Detect which cell encompasses the target text, then output its [X, Y] center coordinate. 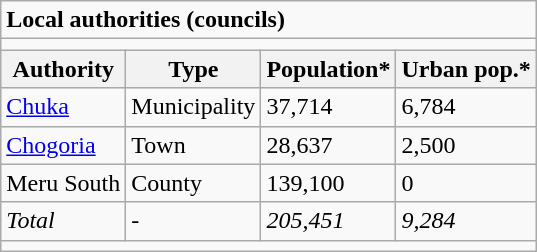
Municipality [194, 107]
Chuka [64, 107]
9,284 [466, 221]
Total [64, 221]
County [194, 183]
Urban pop.* [466, 69]
0 [466, 183]
- [194, 221]
Local authorities (councils) [269, 20]
Town [194, 145]
6,784 [466, 107]
Type [194, 69]
2,500 [466, 145]
37,714 [328, 107]
28,637 [328, 145]
Population* [328, 69]
Chogoria [64, 145]
Meru South [64, 183]
139,100 [328, 183]
Authority [64, 69]
205,451 [328, 221]
